Extract the [x, y] coordinate from the center of the cell holding the provided text.  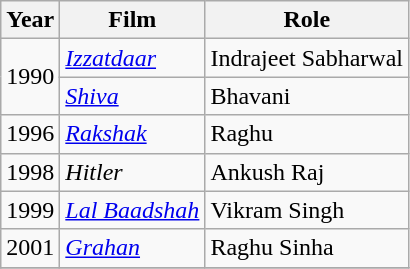
Vikram Singh [307, 210]
Rakshak [132, 134]
Shiva [132, 96]
1990 [30, 77]
Ankush Raj [307, 172]
2001 [30, 248]
Film [132, 20]
Bhavani [307, 96]
Role [307, 20]
Hitler [132, 172]
Indrajeet Sabharwal [307, 58]
Raghu [307, 134]
1999 [30, 210]
1996 [30, 134]
Grahan [132, 248]
1998 [30, 172]
Year [30, 20]
Lal Baadshah [132, 210]
Raghu Sinha [307, 248]
Izzatdaar [132, 58]
